From the cell containing the given text, extract its center point as (x, y) coordinate. 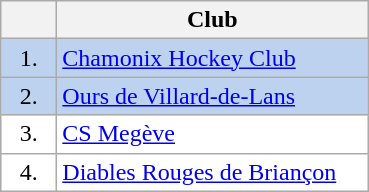
Club (212, 20)
Chamonix Hockey Club (212, 58)
1. (29, 58)
Diables Rouges de Briançon (212, 172)
4. (29, 172)
3. (29, 134)
CS Megève (212, 134)
Ours de Villard-de-Lans (212, 96)
2. (29, 96)
